Return [x, y] of the center of cell containing provided text 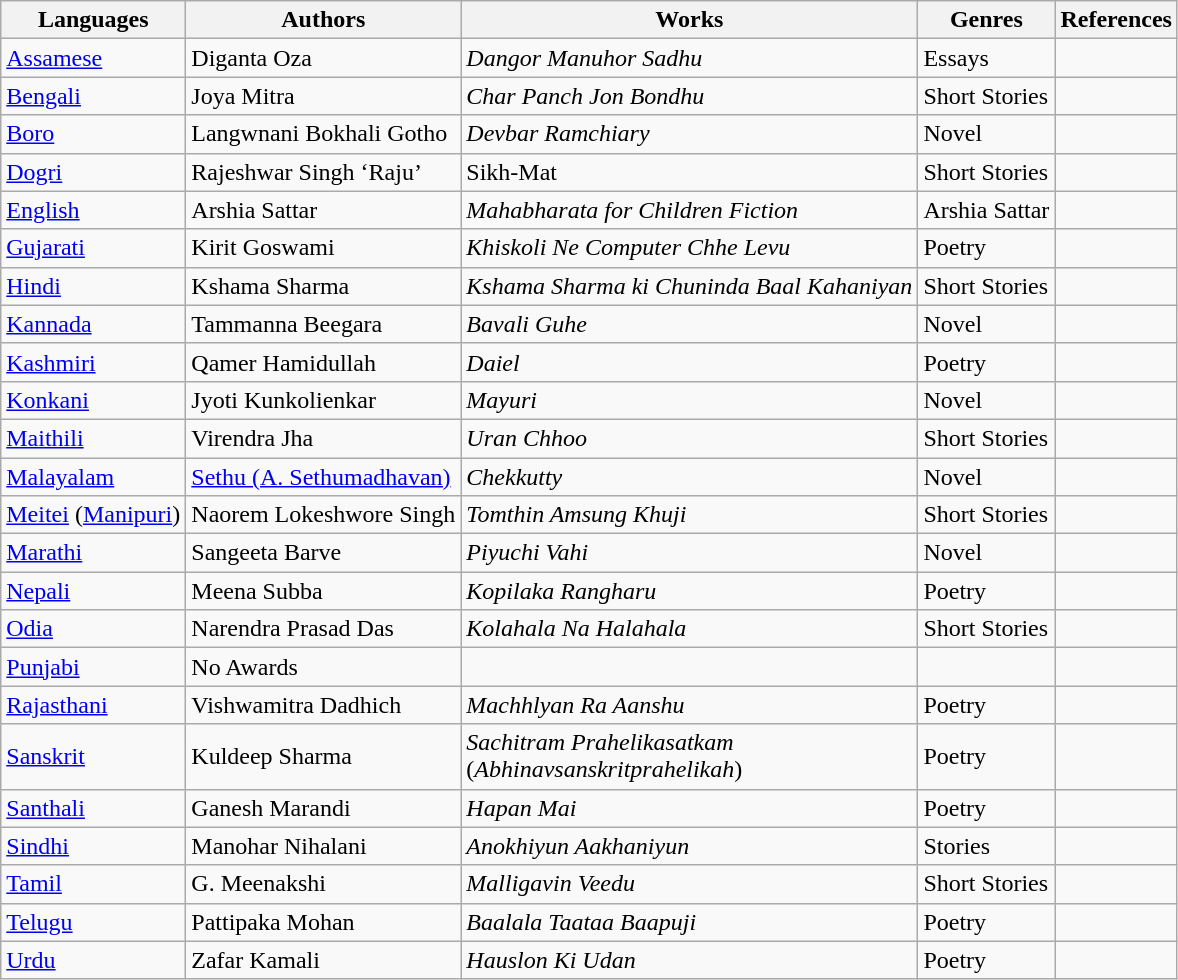
Sachitram Prahelikasatkam (Abhinavsanskritprahelikah) [690, 756]
English [94, 210]
Santhali [94, 808]
Works [690, 20]
Urdu [94, 960]
Chekkutty [690, 477]
Devbar Ramchiary [690, 134]
Kolahala Na Halahala [690, 629]
Daiel [690, 362]
Assamese [94, 58]
Kopilaka Rangharu [690, 591]
Mahabharata for Children Fiction [690, 210]
References [1116, 20]
Tammanna Beegara [324, 324]
Pattipaka Mohan [324, 922]
Ganesh Marandi [324, 808]
Marathi [94, 553]
Boro [94, 134]
Malligavin Veedu [690, 884]
Kshama Sharma [324, 286]
Kshama Sharma ki Chuninda Baal Kahaniyan [690, 286]
Piyuchi Vahi [690, 553]
Nepali [94, 591]
No Awards [324, 667]
Tamil [94, 884]
Vishwamitra Dadhich [324, 705]
Char Panch Jon Bondhu [690, 96]
Hapan Mai [690, 808]
Konkani [94, 400]
Diganta Oza [324, 58]
Joya Mitra [324, 96]
Virendra Jha [324, 438]
Dogri [94, 172]
Tomthin Amsung Khuji [690, 515]
Sangeeta Barve [324, 553]
Kannada [94, 324]
G. Meenakshi [324, 884]
Sindhi [94, 846]
Odia [94, 629]
Genres [986, 20]
Maithili [94, 438]
Stories [986, 846]
Punjabi [94, 667]
Narendra Prasad Das [324, 629]
Hindi [94, 286]
Jyoti Kunkolienkar [324, 400]
Anokhiyun Aakhaniyun [690, 846]
Baalala Taataa Baapuji [690, 922]
Dangor Manuhor Sadhu [690, 58]
Kashmiri [94, 362]
Kuldeep Sharma [324, 756]
Meena Subba [324, 591]
Gujarati [94, 248]
Authors [324, 20]
Rajeshwar Singh ‘Raju’ [324, 172]
Telugu [94, 922]
Languages [94, 20]
Zafar Kamali [324, 960]
Hauslon Ki Udan [690, 960]
Sikh-Mat [690, 172]
Malayalam [94, 477]
Mayuri [690, 400]
Bengali [94, 96]
Bavali Guhe [690, 324]
Sethu (A. Sethumadhavan) [324, 477]
Essays [986, 58]
Meitei (Manipuri) [94, 515]
Langwnani Bokhali Gotho [324, 134]
Uran Chhoo [690, 438]
Rajasthani [94, 705]
Machhlyan Ra Aanshu [690, 705]
Qamer Hamidullah [324, 362]
Manohar Nihalani [324, 846]
Naorem Lokeshwore Singh [324, 515]
Khiskoli Ne Computer Chhe Levu [690, 248]
Kirit Goswami [324, 248]
Sanskrit [94, 756]
